Scan for the cell matching the given text and deliver its (x, y) coordinate at center. 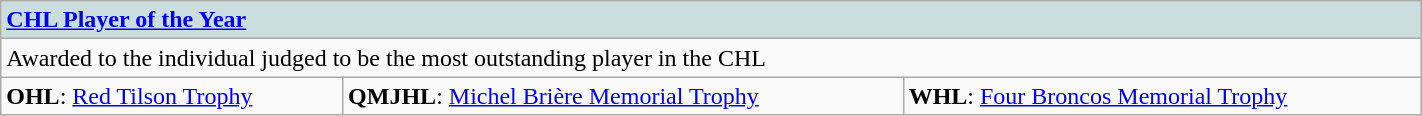
QMJHL: Michel Brière Memorial Trophy (624, 96)
OHL: Red Tilson Trophy (172, 96)
WHL: Four Broncos Memorial Trophy (1162, 96)
CHL Player of the Year (711, 20)
Awarded to the individual judged to be the most outstanding player in the CHL (711, 58)
